Determine the (x, y) coordinate at the center of the cell enclosing the given text.  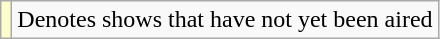
Denotes shows that have not yet been aired (225, 20)
